From the cell containing the given text, extract its center point as (X, Y) coordinate. 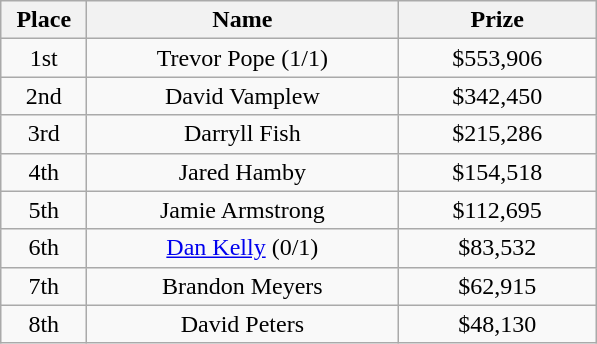
$215,286 (498, 134)
Prize (498, 20)
1st (44, 58)
2nd (44, 96)
$48,130 (498, 324)
Darryll Fish (242, 134)
$342,450 (498, 96)
3rd (44, 134)
Jared Hamby (242, 172)
$83,532 (498, 248)
6th (44, 248)
Jamie Armstrong (242, 210)
Dan Kelly (0/1) (242, 248)
Place (44, 20)
Name (242, 20)
David Peters (242, 324)
$112,695 (498, 210)
David Vamplew (242, 96)
5th (44, 210)
Brandon Meyers (242, 286)
8th (44, 324)
$154,518 (498, 172)
$62,915 (498, 286)
Trevor Pope (1/1) (242, 58)
4th (44, 172)
7th (44, 286)
$553,906 (498, 58)
